Pinpoint the cell where the given text exists, returning its (x, y) midpoint coordinate. 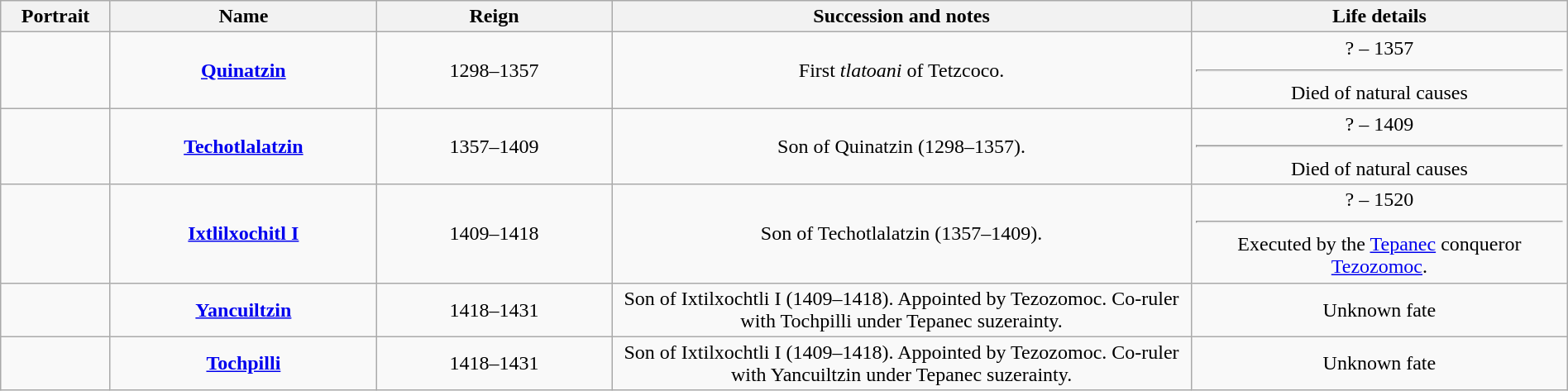
Son of Techotlalatzin (1357–1409). (901, 233)
1357–1409 (494, 146)
1409–1418 (494, 233)
Quinatzin (243, 70)
Son of Ixtilxochtli I (1409–1418). Appointed by Tezozomoc. Co-ruler with Yancuiltzin under Tepanec suzerainty. (901, 364)
Tochpilli (243, 364)
Life details (1379, 17)
Ixtlilxochitl I (243, 233)
Succession and notes (901, 17)
Name (243, 17)
? – 1409Died of natural causes (1379, 146)
Yancuiltzin (243, 309)
First tlatoani of Tetzcoco. (901, 70)
Reign (494, 17)
? – 1520Executed by the Tepanec conqueror Tezozomoc. (1379, 233)
? – 1357Died of natural causes (1379, 70)
Son of Ixtilxochtli I (1409–1418). Appointed by Tezozomoc. Co-ruler with Tochpilli under Tepanec suzerainty. (901, 309)
Son of Quinatzin (1298–1357). (901, 146)
1298–1357 (494, 70)
Techotlalatzin (243, 146)
Portrait (56, 17)
